Output the [X, Y] coordinate of the center of the cell containing the given text.  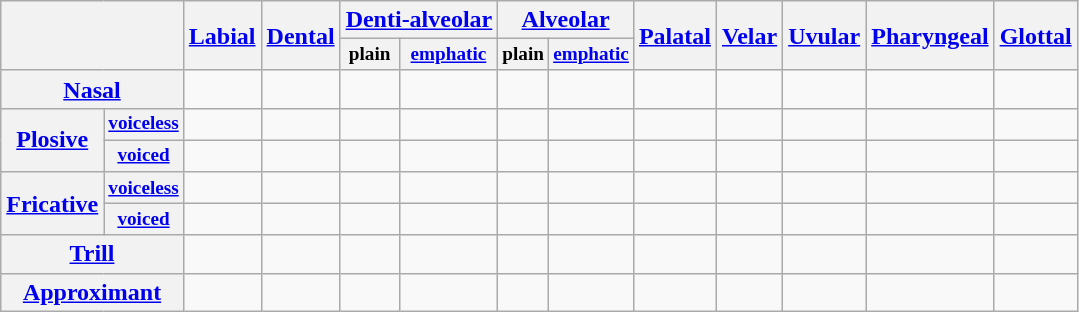
Labial [222, 36]
Nasal [92, 89]
Pharyngeal [930, 36]
Uvular [824, 36]
Velar [749, 36]
Denti-alveolar [419, 20]
Palatal [674, 36]
Fricative [52, 204]
Approximant [92, 292]
Trill [92, 254]
Plosive [52, 140]
Alveolar [566, 20]
Glottal [1036, 36]
Dental [300, 36]
